Output the [X, Y] coordinate of the center of the cell containing the given text.  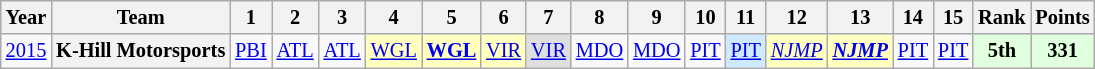
10 [705, 17]
13 [860, 17]
14 [913, 17]
Team [140, 17]
1 [250, 17]
2015 [26, 51]
6 [504, 17]
331 [1062, 51]
K-Hill Motorsports [140, 51]
15 [953, 17]
8 [600, 17]
Year [26, 17]
2 [296, 17]
5 [452, 17]
PBI [250, 51]
3 [342, 17]
4 [394, 17]
12 [797, 17]
5th [1002, 51]
Rank [1002, 17]
11 [746, 17]
9 [656, 17]
7 [548, 17]
Points [1062, 17]
